Search for the cell housing the specified text and yield its [X, Y] center coordinate. 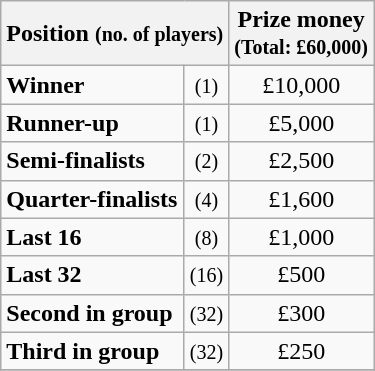
Third in group [92, 351]
Second in group [92, 313]
£2,500 [302, 161]
(8) [206, 237]
(4) [206, 199]
Runner-up [92, 123]
Prize money(Total: £60,000) [302, 34]
£250 [302, 351]
£300 [302, 313]
£500 [302, 275]
Semi-finalists [92, 161]
£10,000 [302, 85]
(2) [206, 161]
Winner [92, 85]
Quarter-finalists [92, 199]
Last 32 [92, 275]
(16) [206, 275]
£1,600 [302, 199]
£5,000 [302, 123]
Last 16 [92, 237]
Position (no. of players) [115, 34]
£1,000 [302, 237]
